Provide the [x, y] coordinate of the cell's center where the given text is located.  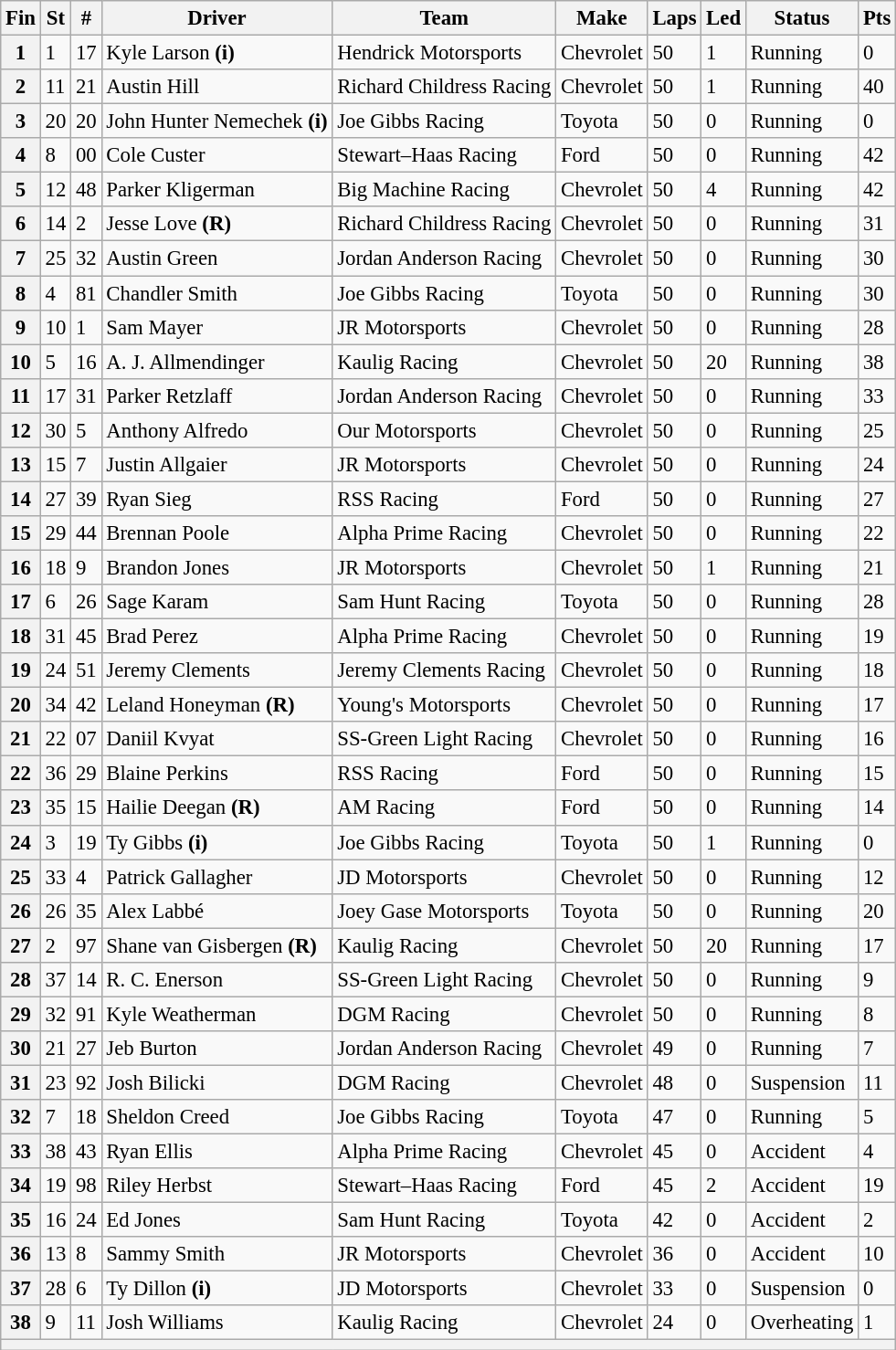
Patrick Gallagher [217, 877]
Status [802, 18]
Pts [877, 18]
Parker Retzlaff [217, 396]
44 [86, 533]
40 [877, 87]
Jeb Burton [217, 1049]
Kyle Larson (i) [217, 53]
Young's Motorsports [444, 705]
Driver [217, 18]
Ty Dillon (i) [217, 1289]
47 [674, 1117]
Laps [674, 18]
Fin [21, 18]
Led [723, 18]
Parker Kligerman [217, 190]
Ryan Ellis [217, 1152]
Josh Williams [217, 1324]
Ty Gibbs (i) [217, 842]
Jeremy Clements Racing [444, 670]
Austin Hill [217, 87]
07 [86, 739]
Sam Mayer [217, 327]
Austin Green [217, 258]
00 [86, 155]
Justin Allgaier [217, 465]
91 [86, 1014]
Brad Perez [217, 637]
49 [674, 1049]
Kyle Weatherman [217, 1014]
Hailie Deegan (R) [217, 808]
John Hunter Nemechek (i) [217, 121]
Ryan Sieg [217, 499]
98 [86, 1186]
Shane van Gisbergen (R) [217, 945]
Jeremy Clements [217, 670]
Our Motorsports [444, 430]
43 [86, 1152]
Daniil Kvyat [217, 739]
# [86, 18]
92 [86, 1082]
Team [444, 18]
Make [602, 18]
51 [86, 670]
Chandler Smith [217, 293]
Leland Honeyman (R) [217, 705]
Brandon Jones [217, 567]
Hendrick Motorsports [444, 53]
Overheating [802, 1324]
Ed Jones [217, 1220]
St [55, 18]
R. C. Enerson [217, 980]
39 [86, 499]
Sheldon Creed [217, 1117]
Jesse Love (R) [217, 224]
Sammy Smith [217, 1254]
Sage Karam [217, 602]
Riley Herbst [217, 1186]
A. J. Allmendinger [217, 362]
Alex Labbé [217, 911]
97 [86, 945]
Joey Gase Motorsports [444, 911]
Anthony Alfredo [217, 430]
Big Machine Racing [444, 190]
Cole Custer [217, 155]
AM Racing [444, 808]
Josh Bilicki [217, 1082]
Brennan Poole [217, 533]
Blaine Perkins [217, 774]
81 [86, 293]
